Identify which cell holds the provided text, then report its [X, Y] central coordinate. 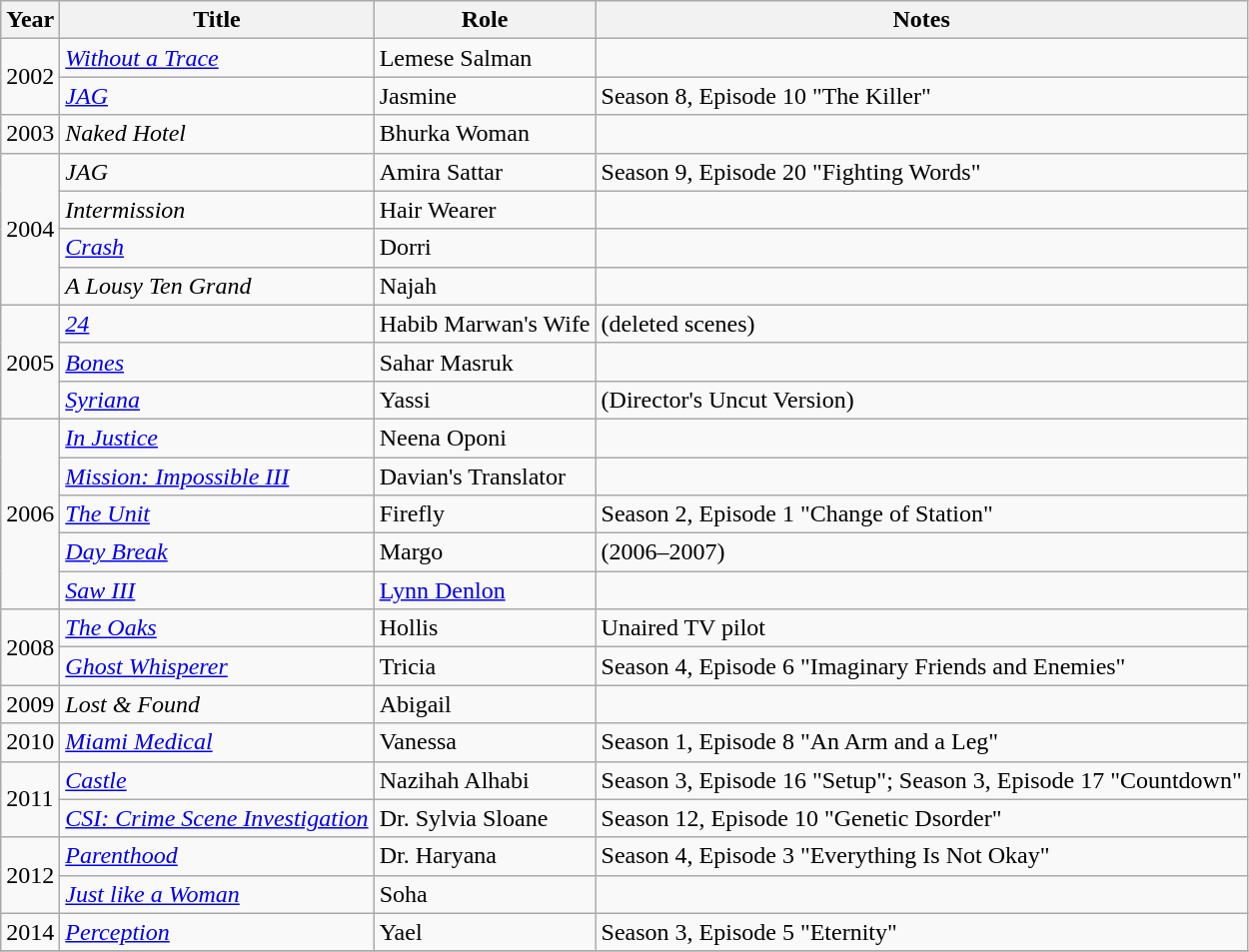
Amira Sattar [485, 172]
2008 [30, 647]
Mission: Impossible III [217, 476]
2010 [30, 742]
Day Break [217, 552]
Tricia [485, 666]
Year [30, 20]
Hair Wearer [485, 210]
Season 12, Episode 10 "Genetic Dsorder" [921, 818]
A Lousy Ten Grand [217, 286]
The Oaks [217, 628]
2012 [30, 875]
Season 4, Episode 6 "Imaginary Friends and Enemies" [921, 666]
Najah [485, 286]
2004 [30, 229]
Jasmine [485, 96]
(deleted scenes) [921, 324]
Lynn Denlon [485, 590]
Dr. Sylvia Sloane [485, 818]
Bones [217, 362]
Just like a Woman [217, 894]
Nazihah Alhabi [485, 780]
Castle [217, 780]
Lemese Salman [485, 58]
Dr. Haryana [485, 856]
Habib Marwan's Wife [485, 324]
24 [217, 324]
Margo [485, 552]
Naked Hotel [217, 134]
Intermission [217, 210]
Neena Oponi [485, 438]
2009 [30, 704]
Season 4, Episode 3 "Everything Is Not Okay" [921, 856]
In Justice [217, 438]
Role [485, 20]
Season 1, Episode 8 "An Arm and a Leg" [921, 742]
Season 2, Episode 1 "Change of Station" [921, 514]
Saw III [217, 590]
2002 [30, 77]
Season 9, Episode 20 "Fighting Words" [921, 172]
Abigail [485, 704]
Ghost Whisperer [217, 666]
(Director's Uncut Version) [921, 400]
Sahar Masruk [485, 362]
CSI: Crime Scene Investigation [217, 818]
The Unit [217, 514]
Soha [485, 894]
2005 [30, 362]
Parenthood [217, 856]
(2006–2007) [921, 552]
Notes [921, 20]
Yassi [485, 400]
Syriana [217, 400]
Bhurka Woman [485, 134]
Vanessa [485, 742]
Unaired TV pilot [921, 628]
2011 [30, 799]
Firefly [485, 514]
Davian's Translator [485, 476]
Dorri [485, 248]
Season 3, Episode 5 "Eternity" [921, 932]
Lost & Found [217, 704]
Title [217, 20]
Season 8, Episode 10 "The Killer" [921, 96]
2003 [30, 134]
Season 3, Episode 16 "Setup"; Season 3, Episode 17 "Countdown" [921, 780]
Miami Medical [217, 742]
Crash [217, 248]
Perception [217, 932]
Hollis [485, 628]
Yael [485, 932]
2006 [30, 513]
2014 [30, 932]
Without a Trace [217, 58]
